Capture the cell that displays the provided text and extract its [x, y] central coordinate. 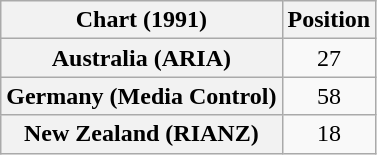
27 [329, 58]
Position [329, 20]
18 [329, 134]
58 [329, 96]
Chart (1991) [142, 20]
New Zealand (RIANZ) [142, 134]
Australia (ARIA) [142, 58]
Germany (Media Control) [142, 96]
